Detect which cell encompasses the target text, then output its [x, y] center coordinate. 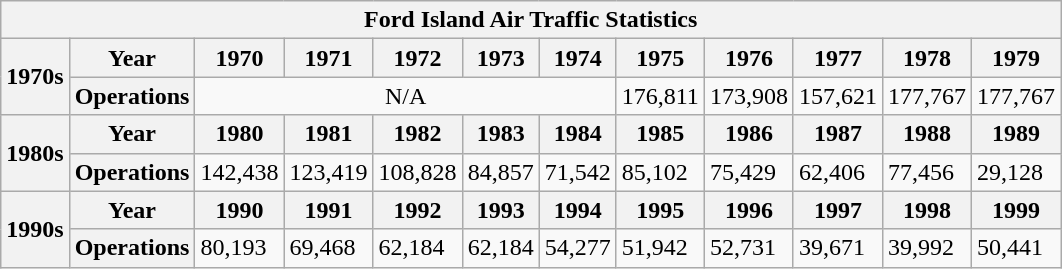
1980s [35, 153]
29,128 [1016, 172]
1981 [328, 134]
50,441 [1016, 248]
1974 [578, 58]
52,731 [748, 248]
N/A [406, 96]
80,193 [240, 248]
69,468 [328, 248]
123,419 [328, 172]
85,102 [660, 172]
1999 [1016, 210]
1976 [748, 58]
1985 [660, 134]
84,857 [500, 172]
1991 [328, 210]
77,456 [928, 172]
1971 [328, 58]
1982 [418, 134]
51,942 [660, 248]
1997 [838, 210]
1992 [418, 210]
1993 [500, 210]
1988 [928, 134]
1990s [35, 229]
Ford Island Air Traffic Statistics [531, 20]
1989 [1016, 134]
1996 [748, 210]
1987 [838, 134]
108,828 [418, 172]
1984 [578, 134]
1983 [500, 134]
54,277 [578, 248]
176,811 [660, 96]
1973 [500, 58]
1979 [1016, 58]
1975 [660, 58]
1970s [35, 77]
1977 [838, 58]
71,542 [578, 172]
1994 [578, 210]
1980 [240, 134]
157,621 [838, 96]
1990 [240, 210]
1972 [418, 58]
1970 [240, 58]
62,406 [838, 172]
39,671 [838, 248]
173,908 [748, 96]
1978 [928, 58]
1998 [928, 210]
142,438 [240, 172]
1995 [660, 210]
1986 [748, 134]
39,992 [928, 248]
75,429 [748, 172]
